Identify which cell holds the provided text, then report its (x, y) central coordinate. 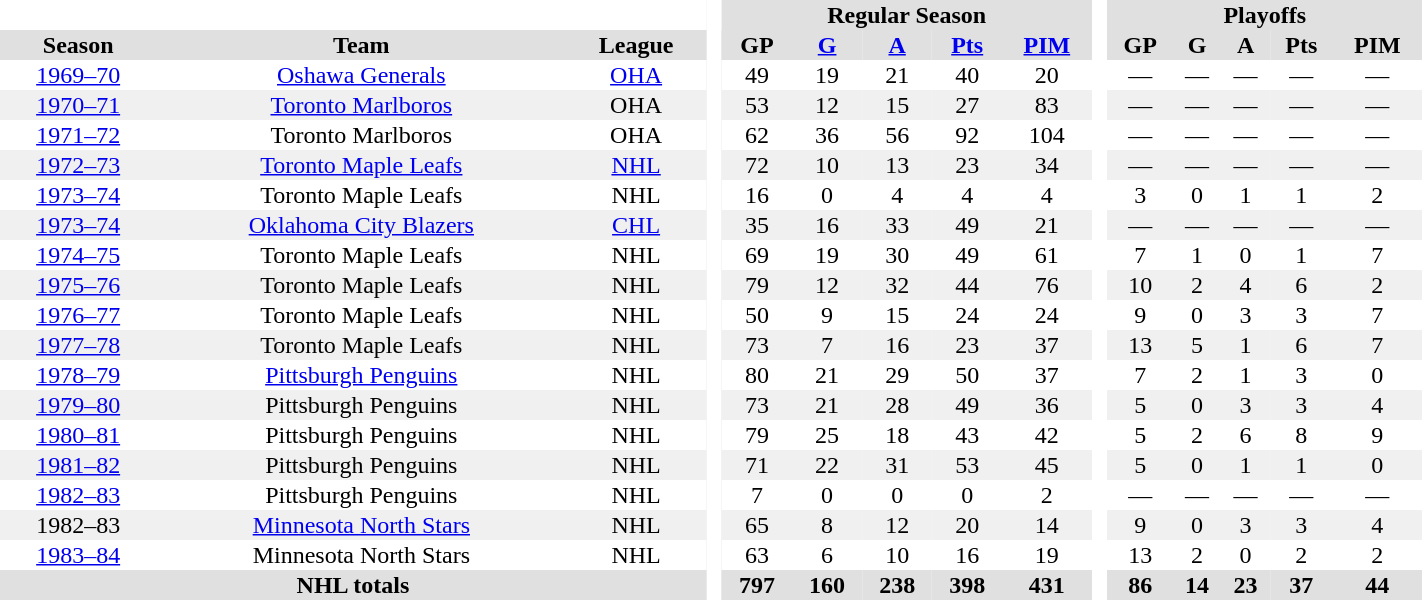
Regular Season (906, 15)
65 (757, 525)
1981–82 (78, 465)
56 (897, 135)
1975–76 (78, 285)
22 (827, 465)
34 (1046, 165)
1980–81 (78, 435)
92 (967, 135)
NHL totals (353, 585)
25 (827, 435)
69 (757, 255)
42 (1046, 435)
71 (757, 465)
45 (1046, 465)
29 (897, 375)
160 (827, 585)
1983–84 (78, 555)
1970–71 (78, 105)
40 (967, 75)
1978–79 (78, 375)
Playoffs (1265, 15)
32 (897, 285)
28 (897, 405)
35 (757, 225)
104 (1046, 135)
1974–75 (78, 255)
18 (897, 435)
83 (1046, 105)
398 (967, 585)
1976–77 (78, 315)
27 (967, 105)
Oklahoma City Blazers (361, 225)
1977–78 (78, 345)
1971–72 (78, 135)
86 (1140, 585)
1969–70 (78, 75)
63 (757, 555)
76 (1046, 285)
CHL (636, 225)
43 (967, 435)
1972–73 (78, 165)
Oshawa Generals (361, 75)
238 (897, 585)
431 (1046, 585)
33 (897, 225)
62 (757, 135)
Team (361, 45)
Season (78, 45)
31 (897, 465)
72 (757, 165)
61 (1046, 255)
League (636, 45)
797 (757, 585)
1979–80 (78, 405)
30 (897, 255)
80 (757, 375)
